Output the (X, Y) coordinate of the center of the cell containing the given text.  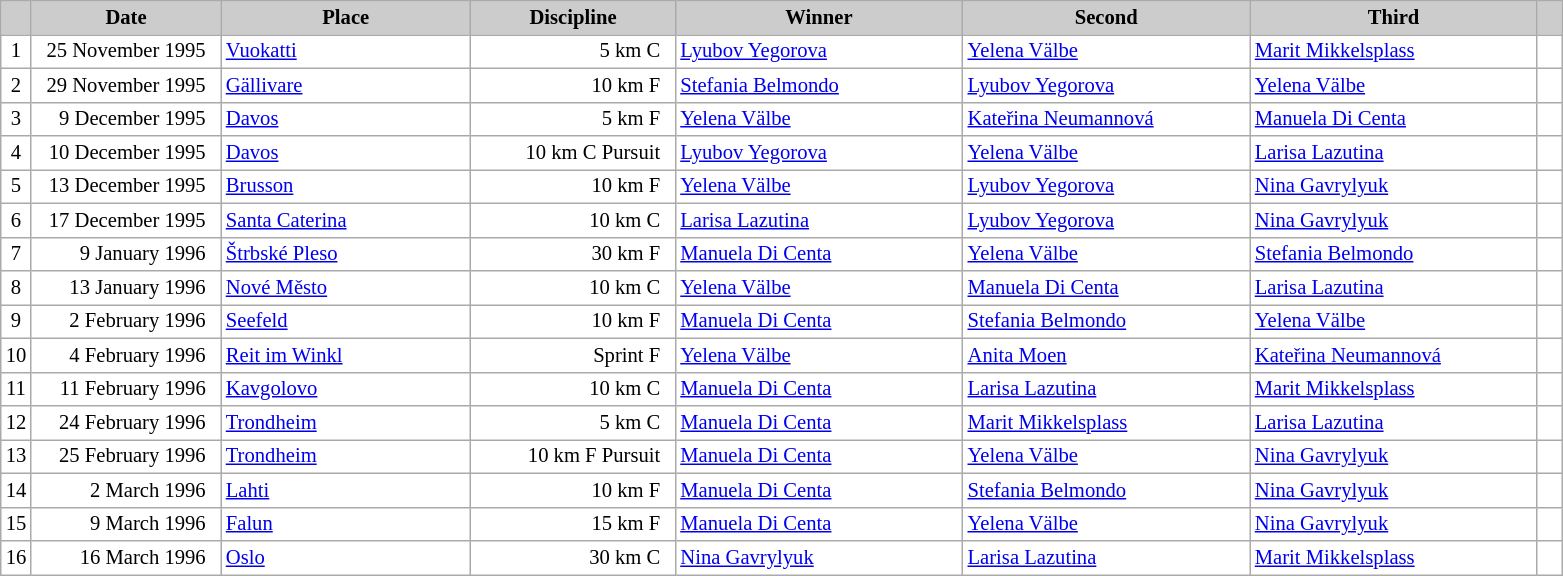
30 km C (574, 557)
Third (1394, 17)
10 (16, 355)
4 February 1996 (126, 355)
8 (16, 287)
Štrbské Pleso (346, 254)
Seefeld (346, 321)
29 November 1995 (126, 85)
1 (16, 51)
15 km F (574, 524)
10 km C Pursuit (574, 153)
24 February 1996 (126, 423)
Reit im Winkl (346, 355)
17 December 1995 (126, 220)
6 (16, 220)
Winner (818, 17)
Anita Moen (1106, 355)
5 (16, 186)
Gällivare (346, 85)
13 (16, 456)
Nové Město (346, 287)
Santa Caterina (346, 220)
9 January 1996 (126, 254)
2 March 1996 (126, 490)
Date (126, 17)
10 December 1995 (126, 153)
Falun (346, 524)
9 (16, 321)
11 February 1996 (126, 389)
4 (16, 153)
5 km F (574, 119)
16 (16, 557)
Kavgolovo (346, 389)
13 December 1995 (126, 186)
Place (346, 17)
7 (16, 254)
14 (16, 490)
Brusson (346, 186)
15 (16, 524)
12 (16, 423)
30 km F (574, 254)
Sprint F (574, 355)
13 January 1996 (126, 287)
2 February 1996 (126, 321)
25 November 1995 (126, 51)
9 December 1995 (126, 119)
11 (16, 389)
Discipline (574, 17)
25 February 1996 (126, 456)
2 (16, 85)
10 km F Pursuit (574, 456)
9 March 1996 (126, 524)
Oslo (346, 557)
16 March 1996 (126, 557)
Vuokatti (346, 51)
Second (1106, 17)
Lahti (346, 490)
3 (16, 119)
